Find where the given text appears and provide that cell's center as [X, Y] coordinate. 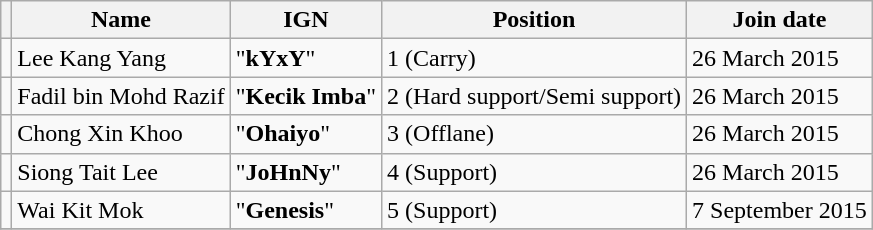
"JoHnNy" [306, 172]
Name [121, 20]
"Ohaiyo" [306, 134]
Position [534, 20]
7 September 2015 [780, 210]
5 (Support) [534, 210]
Siong Tait Lee [121, 172]
IGN [306, 20]
Fadil bin Mohd Razif [121, 96]
Join date [780, 20]
"kYxY" [306, 58]
1 (Carry) [534, 58]
"Kecik Imba" [306, 96]
"Genesis" [306, 210]
4 (Support) [534, 172]
2 (Hard support/Semi support) [534, 96]
Lee Kang Yang [121, 58]
3 (Offlane) [534, 134]
Chong Xin Khoo [121, 134]
Wai Kit Mok [121, 210]
